Return (x, y) of the center of cell containing provided text 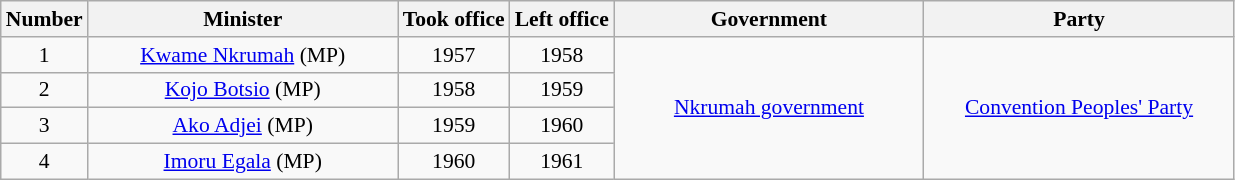
Ako Adjei (MP) (243, 126)
4 (44, 162)
Took office (454, 19)
3 (44, 126)
2 (44, 90)
Nkrumah government (769, 108)
1 (44, 55)
Party (1079, 19)
Minister (243, 19)
Left office (562, 19)
1961 (562, 162)
Number (44, 19)
1957 (454, 55)
Government (769, 19)
Kwame Nkrumah (MP) (243, 55)
Kojo Botsio (MP) (243, 90)
Convention Peoples' Party (1079, 108)
Imoru Egala (MP) (243, 162)
